Locate the cell with the specified text and output its [x, y] center coordinate. 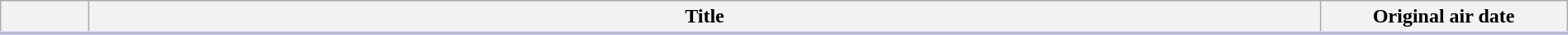
Title [705, 17]
Original air date [1444, 17]
